For the text-containing cell, return its midpoint in (x, y) coordinate format. 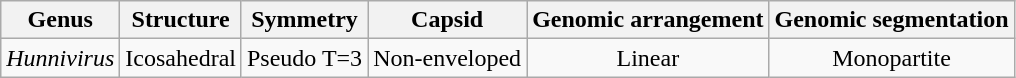
Monopartite (892, 58)
Genomic segmentation (892, 20)
Symmetry (304, 20)
Pseudo T=3 (304, 58)
Structure (181, 20)
Linear (648, 58)
Genomic arrangement (648, 20)
Icosahedral (181, 58)
Genus (60, 20)
Non-enveloped (448, 58)
Hunnivirus (60, 58)
Capsid (448, 20)
